Provide the [x, y] coordinate of the cell's center where the given text is located.  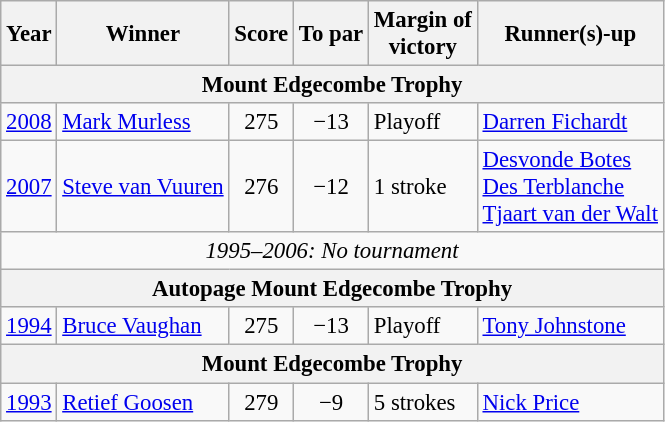
279 [262, 402]
2008 [29, 122]
Mark Murless [143, 122]
5 strokes [424, 402]
Runner(s)-up [570, 34]
Bruce Vaughan [143, 327]
1993 [29, 402]
Autopage Mount Edgecombe Trophy [332, 289]
Score [262, 34]
1995–2006: No tournament [332, 251]
Steve van Vuuren [143, 187]
Darren Fichardt [570, 122]
1 stroke [424, 187]
Retief Goosen [143, 402]
−12 [332, 187]
Nick Price [570, 402]
Winner [143, 34]
276 [262, 187]
1994 [29, 327]
2007 [29, 187]
Margin ofvictory [424, 34]
−9 [332, 402]
Desvonde Botes Des Terblanche Tjaart van der Walt [570, 187]
Tony Johnstone [570, 327]
To par [332, 34]
Year [29, 34]
